Extract the [X, Y] coordinate from the center of the cell holding the provided text.  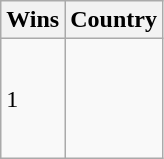
Country [114, 20]
Wins [33, 20]
1 [33, 98]
